From the cell containing the given text, extract its center point as (X, Y) coordinate. 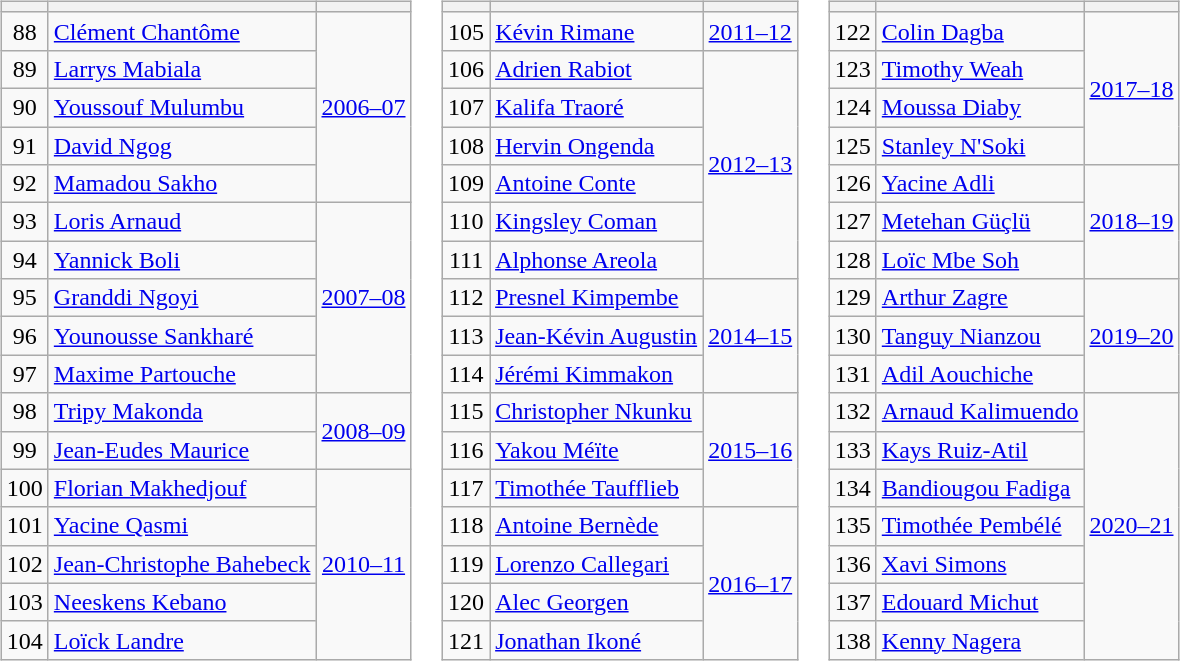
Granddi Ngoyi (182, 298)
Christopher Nkunku (596, 412)
Stanley N'Soki (980, 145)
126 (852, 184)
124 (852, 107)
Alec Georgen (596, 602)
Tripy Makonda (182, 412)
128 (852, 260)
97 (24, 374)
114 (466, 374)
115 (466, 412)
127 (852, 222)
105 (466, 31)
108 (466, 145)
130 (852, 336)
92 (24, 184)
2019–20 (1132, 336)
99 (24, 450)
131 (852, 374)
107 (466, 107)
Mamadou Sakho (182, 184)
Loïck Landre (182, 640)
Maxime Partouche (182, 374)
Kays Ruiz-Atil (980, 450)
102 (24, 564)
88 (24, 31)
Hervin Ongenda (596, 145)
Antoine Bernède (596, 526)
Timothée Pembélé (980, 526)
95 (24, 298)
Metehan Güçlü (980, 222)
101 (24, 526)
Kévin Rimane (596, 31)
120 (466, 602)
113 (466, 336)
129 (852, 298)
136 (852, 564)
2020–21 (1132, 526)
Jérémi Kimmakon (596, 374)
134 (852, 488)
Xavi Simons (980, 564)
Clément Chantôme (182, 31)
Timothy Weah (980, 69)
109 (466, 184)
Jonathan Ikoné (596, 640)
Bandiougou Fadiga (980, 488)
Yacine Qasmi (182, 526)
93 (24, 222)
122 (852, 31)
Tanguy Nianzou (980, 336)
Larrys Mabiala (182, 69)
Moussa Diaby (980, 107)
135 (852, 526)
2010–11 (364, 564)
Arthur Zagre (980, 298)
2014–15 (750, 336)
2008–09 (364, 431)
Kingsley Coman (596, 222)
110 (466, 222)
Presnel Kimpembe (596, 298)
2012–13 (750, 164)
138 (852, 640)
123 (852, 69)
2015–16 (750, 450)
Yakou Méïte (596, 450)
119 (466, 564)
Florian Makhedjouf (182, 488)
100 (24, 488)
121 (466, 640)
132 (852, 412)
2016–17 (750, 583)
Lorenzo Callegari (596, 564)
Timothée Taufflieb (596, 488)
David Ngog (182, 145)
Younousse Sankharé (182, 336)
Antoine Conte (596, 184)
Youssouf Mulumbu (182, 107)
118 (466, 526)
90 (24, 107)
2007–08 (364, 298)
Yannick Boli (182, 260)
2018–19 (1132, 222)
106 (466, 69)
103 (24, 602)
Kalifa Traoré (596, 107)
Jean-Kévin Augustin (596, 336)
Loris Arnaud (182, 222)
Adrien Rabiot (596, 69)
Edouard Michut (980, 602)
98 (24, 412)
125 (852, 145)
133 (852, 450)
117 (466, 488)
91 (24, 145)
2011–12 (750, 31)
Jean-Eudes Maurice (182, 450)
96 (24, 336)
116 (466, 450)
112 (466, 298)
Yacine Adli (980, 184)
104 (24, 640)
111 (466, 260)
Jean-Christophe Bahebeck (182, 564)
137 (852, 602)
2006–07 (364, 107)
Arnaud Kalimuendo (980, 412)
89 (24, 69)
Loïc Mbe Soh (980, 260)
Colin Dagba (980, 31)
Alphonse Areola (596, 260)
Kenny Nagera (980, 640)
94 (24, 260)
2017–18 (1132, 88)
Adil Aouchiche (980, 374)
Neeskens Kebano (182, 602)
